Provide the (x, y) coordinate of the cell's center where the given text is located.  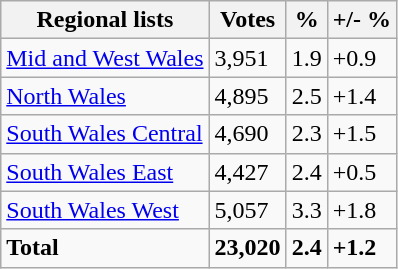
4,690 (248, 134)
3,951 (248, 58)
2.5 (306, 96)
1.9 (306, 58)
2.3 (306, 134)
23,020 (248, 248)
4,895 (248, 96)
Votes (248, 20)
South Wales West (105, 210)
+1.8 (362, 210)
South Wales Central (105, 134)
4,427 (248, 172)
3.3 (306, 210)
Mid and West Wales (105, 58)
+1.2 (362, 248)
Total (105, 248)
+/- % (362, 20)
Regional lists (105, 20)
+1.4 (362, 96)
+0.5 (362, 172)
South Wales East (105, 172)
5,057 (248, 210)
% (306, 20)
+0.9 (362, 58)
North Wales (105, 96)
+1.5 (362, 134)
